Return the [x, y] coordinate for the center point of the cell that contains the specified text.  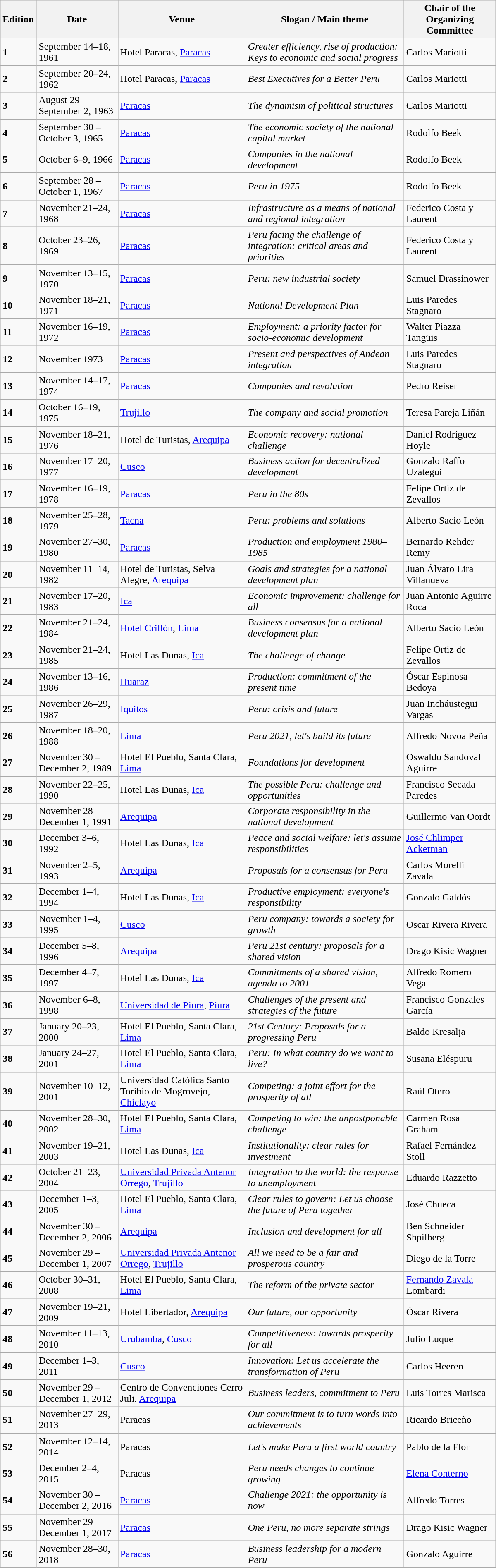
The reform of the private sector [325, 1286]
November 27–29, 2013 [77, 1420]
November 11–14, 1982 [77, 574]
Greater efficiency, rise of production: Keys to economic and social progress [325, 52]
November 1–4, 1995 [77, 924]
November 29 – December 1, 2017 [77, 1527]
Peru company: towards a society for growth [325, 924]
October 30–31, 2008 [77, 1286]
November 2–5, 1993 [77, 870]
Hotel de Turistas, Selva Alegre, Arequipa [182, 574]
Production: commitment of the present time [325, 682]
Gonzalo Aguirre [450, 1554]
44 [18, 1231]
Juan Incháustegui Vargas [450, 709]
26 [18, 735]
Ricardo Briceño [450, 1420]
Best Executives for a Better Peru [325, 79]
Centro de Convenciones Cerro Juli, Arequipa [182, 1393]
December 3–6, 1992 [77, 844]
Diego de la Torre [450, 1258]
Lima [182, 735]
Guillermo Van Oordt [450, 816]
Iquitos [182, 709]
Innovation: Let us accelerate the transformation of Peru [325, 1366]
Universidad de Piura, Piura [182, 1005]
Peru in the 80s [325, 494]
One Peru, no more separate strings [325, 1527]
The company and social promotion [325, 413]
Competitiveness: towards prosperity for all [325, 1339]
Alfredo Novoa Peña [450, 735]
October 6–9, 1966 [77, 160]
51 [18, 1420]
42 [18, 1177]
Companies in the national development [325, 160]
Juan Antonio Aguirre Roca [450, 601]
43 [18, 1204]
34 [18, 951]
21st Century: Proposals for a progressing Peru [325, 1032]
Raúl Otero [450, 1091]
October 23–26, 1969 [77, 246]
6 [18, 186]
Hotel Crillón, Lima [182, 628]
Competing to win: the unpostponable challenge [325, 1123]
54 [18, 1501]
November 29 – December 1, 2012 [77, 1393]
45 [18, 1258]
Peru 21st century: proposals for a shared vision [325, 951]
Inclusion and development for all [325, 1231]
November 14–17, 1974 [77, 386]
3 [18, 106]
November 12–14, 2014 [77, 1447]
Employment: a priority factor for socio-economic development [325, 332]
December 1–3, 2011 [77, 1366]
Teresa Pareja Liñán [450, 413]
Integration to the world: the response to unemployment [325, 1177]
Let's make Peru a first world country [325, 1447]
September 28 – October 1, 1967 [77, 186]
10 [18, 305]
Juan Álvaro Lira Villanueva [450, 574]
Clear rules to govern: Let us choose the future of Peru together [325, 1204]
11 [18, 332]
Bernardo Rehder Remy [450, 548]
Business consensus for a national development plan [325, 628]
November 16–19, 1978 [77, 494]
Carlos Morelli Zavala [450, 870]
25 [18, 709]
November 21–24, 1985 [77, 655]
October 21–23, 2004 [77, 1177]
18 [18, 520]
Peru needs changes to continue growing [325, 1473]
November 18–21, 1971 [77, 305]
Alfredo Romero Vega [450, 978]
Peru in 1975 [325, 186]
December 2–4, 2015 [77, 1473]
November 22–25, 1990 [77, 789]
Gonzalo Galdós [450, 898]
Walter Piazza Tangüis [450, 332]
The challenge of change [325, 655]
22 [18, 628]
39 [18, 1091]
Challenge 2021: the opportunity is now [325, 1501]
November 30 – December 2, 2016 [77, 1501]
Gonzalo Raffo Uzátegui [450, 467]
November 10–12, 2001 [77, 1091]
Baldo Kresalja [450, 1032]
Urubamba, Cusco [182, 1339]
November 26–29, 1987 [77, 709]
January 20–23, 2000 [77, 1032]
Economic improvement: challenge for all [325, 601]
Peace and social welfare: let's assume responsibilities [325, 844]
Trujillo [182, 413]
Institutionality: clear rules for investment [325, 1151]
Rafael Fernández Stoll [450, 1151]
19 [18, 548]
Business leadership for a modern Peru [325, 1554]
Ben Schneider Shpilberg [450, 1231]
Hotel de Turistas, Arequipa [182, 440]
Commitments of a shared vision, agenda to 2001 [325, 978]
National Development Plan [325, 305]
33 [18, 924]
49 [18, 1366]
Julio Luque [450, 1339]
Pedro Reiser [450, 386]
November 6–8, 1998 [77, 1005]
5 [18, 160]
Foundations for development [325, 763]
Proposals for a consensus for Peru [325, 870]
Tacna [182, 520]
Peru: crisis and future [325, 709]
September 30 – October 3, 1965 [77, 132]
José Chlimper Ackerman [450, 844]
56 [18, 1554]
November 17–20, 1983 [77, 601]
November 13–16, 1986 [77, 682]
November 11–13, 2010 [77, 1339]
November 25–28, 1979 [77, 520]
7 [18, 213]
All we need to be a fair and prosperous country [325, 1258]
Pablo de la Flor [450, 1447]
41 [18, 1151]
40 [18, 1123]
November 21–24, 1968 [77, 213]
November 16–19, 1972 [77, 332]
Oscar Rivera Rivera [450, 924]
December 4–7, 1997 [77, 978]
November 29 – December 1, 2007 [77, 1258]
Chair of the Organizing Committee [450, 19]
Óscar Espinosa Bedoya [450, 682]
Challenges of the present and strategies of the future [325, 1005]
38 [18, 1059]
12 [18, 359]
53 [18, 1473]
32 [18, 898]
September 14–18, 1961 [77, 52]
November 17–20, 1977 [77, 467]
Hotel Libertador, Arequipa [182, 1312]
December 1–4, 1994 [77, 898]
35 [18, 978]
Venue [182, 19]
November 18–21, 1976 [77, 440]
Our future, our opportunity [325, 1312]
Francisco Secada Paredes [450, 789]
Universidad Católica Santo Toribio de Mogrovejo, Chiclayo [182, 1091]
Productive employment: everyone's responsibility [325, 898]
16 [18, 467]
Oswaldo Sandoval Aguirre [450, 763]
Companies and revolution [325, 386]
November 28–30, 2002 [77, 1123]
October 16–19, 1975 [77, 413]
14 [18, 413]
November 18–20, 1988 [77, 735]
20 [18, 574]
Goals and strategies for a national development plan [325, 574]
30 [18, 844]
Óscar Rivera [450, 1312]
December 1–3, 2005 [77, 1204]
8 [18, 246]
27 [18, 763]
29 [18, 816]
September 20–24, 1962 [77, 79]
Peru: new industrial society [325, 278]
Samuel Drassinower [450, 278]
Economic recovery: national challenge [325, 440]
November 27–30, 1980 [77, 548]
Present and perspectives of Andean integration [325, 359]
1 [18, 52]
46 [18, 1286]
Carmen Rosa Graham [450, 1123]
Eduardo Razzetto [450, 1177]
50 [18, 1393]
Francisco Gonzales García [450, 1005]
Daniel Rodríguez Hoyle [450, 440]
November 19–21, 2003 [77, 1151]
November 30 – December 2, 1989 [77, 763]
Production and employment 1980–1985 [325, 548]
Edition [18, 19]
November 21–24, 1984 [77, 628]
January 24–27, 2001 [77, 1059]
The dynamism of political structures [325, 106]
November 28 – December 1, 1991 [77, 816]
23 [18, 655]
Business leaders, commitment to Peru [325, 1393]
José Chueca [450, 1204]
Peru: In what country do we want to live? [325, 1059]
21 [18, 601]
The possible Peru: challenge and opportunities [325, 789]
15 [18, 440]
36 [18, 1005]
4 [18, 132]
Date [77, 19]
37 [18, 1032]
Peru: problems and solutions [325, 520]
November 1973 [77, 359]
Carlos Heeren [450, 1366]
Business action for decentralized development [325, 467]
Luis Torres Marisca [450, 1393]
17 [18, 494]
24 [18, 682]
Peru 2021, let's build its future [325, 735]
December 5–8, 1996 [77, 951]
Susana Eléspuru [450, 1059]
Elena Conterno [450, 1473]
November 28–30, 2018 [77, 1554]
52 [18, 1447]
48 [18, 1339]
Our commitment is to turn words into achievements [325, 1420]
9 [18, 278]
Corporate responsibility in the national development [325, 816]
August 29 – September 2, 1963 [77, 106]
Alfredo Torres [450, 1501]
November 30 – December 2, 2006 [77, 1231]
47 [18, 1312]
The economic society of the national capital market [325, 132]
Ica [182, 601]
Peru facing the challenge of integration: critical areas and priorities [325, 246]
28 [18, 789]
November 19–21, 2009 [77, 1312]
Slogan / Main theme [325, 19]
2 [18, 79]
55 [18, 1527]
Fernando Zavala Lombardi [450, 1286]
Huaraz [182, 682]
Infrastructure as a means of national and regional integration [325, 213]
November 13–15, 1970 [77, 278]
13 [18, 386]
Competing: a joint effort for the prosperity of all [325, 1091]
31 [18, 870]
